Detect which cell encompasses the target text, then output its [X, Y] center coordinate. 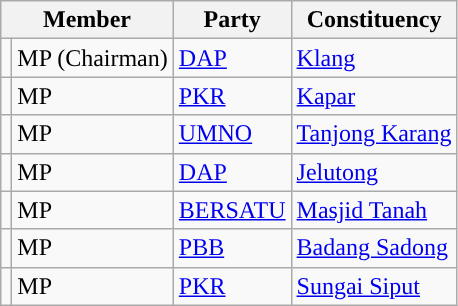
Party [232, 20]
Tanjong Karang [374, 134]
BERSATU [232, 210]
Member [88, 20]
Kapar [374, 96]
MP (Chairman) [92, 58]
UMNO [232, 134]
Klang [374, 58]
Badang Sadong [374, 248]
Constituency [374, 20]
Jelutong [374, 172]
Masjid Tanah [374, 210]
Sungai Siput [374, 286]
PBB [232, 248]
